Provide the (X, Y) coordinate of the cell's center where the given text is located.  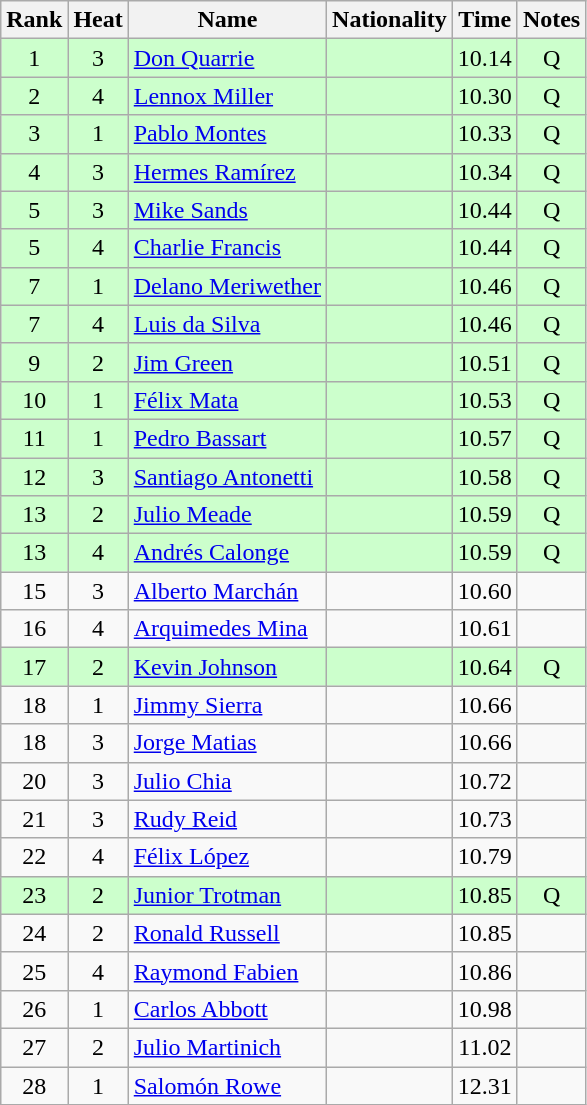
17 (34, 667)
Jorge Matias (227, 743)
10.64 (484, 667)
10.57 (484, 438)
Jim Green (227, 362)
10.61 (484, 629)
10.14 (484, 58)
10.58 (484, 477)
Junior Trotman (227, 895)
Jimmy Sierra (227, 705)
Carlos Abbott (227, 1009)
Julio Chia (227, 781)
Pablo Montes (227, 134)
10.73 (484, 819)
11.02 (484, 1047)
Luis da Silva (227, 324)
12 (34, 477)
11 (34, 438)
Name (227, 20)
Julio Meade (227, 515)
Julio Martinich (227, 1047)
Félix Mata (227, 400)
Charlie Francis (227, 248)
21 (34, 819)
Félix López (227, 857)
10.34 (484, 172)
Ronald Russell (227, 933)
Alberto Marchán (227, 591)
20 (34, 781)
10 (34, 400)
Mike Sands (227, 210)
Don Quarrie (227, 58)
Arquimedes Mina (227, 629)
Raymond Fabien (227, 971)
10.72 (484, 781)
24 (34, 933)
10.33 (484, 134)
Heat (98, 20)
Hermes Ramírez (227, 172)
Kevin Johnson (227, 667)
10.79 (484, 857)
Time (484, 20)
16 (34, 629)
10.51 (484, 362)
26 (34, 1009)
Nationality (390, 20)
Lennox Miller (227, 96)
Rank (34, 20)
10.53 (484, 400)
Andrés Calonge (227, 553)
23 (34, 895)
15 (34, 591)
12.31 (484, 1085)
10.60 (484, 591)
22 (34, 857)
Rudy Reid (227, 819)
Salomón Rowe (227, 1085)
10.30 (484, 96)
Santiago Antonetti (227, 477)
28 (34, 1085)
25 (34, 971)
Pedro Bassart (227, 438)
10.86 (484, 971)
10.98 (484, 1009)
Delano Meriwether (227, 286)
9 (34, 362)
27 (34, 1047)
Notes (551, 20)
